Pinpoint the cell where the given text exists, returning its (X, Y) midpoint coordinate. 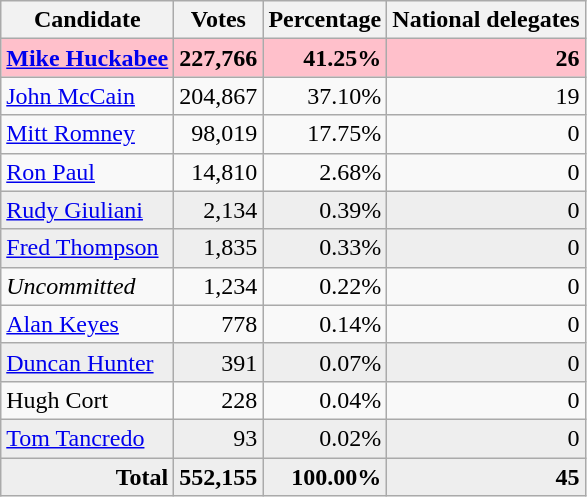
204,867 (218, 96)
Ron Paul (88, 172)
John McCain (88, 96)
37.10% (325, 96)
Rudy Giuliani (88, 210)
Total (88, 477)
41.25% (325, 58)
Votes (218, 20)
98,019 (218, 134)
0.02% (325, 438)
Hugh Cort (88, 400)
778 (218, 324)
0.07% (325, 362)
552,155 (218, 477)
19 (486, 96)
National delegates (486, 20)
26 (486, 58)
45 (486, 477)
228 (218, 400)
17.75% (325, 134)
0.14% (325, 324)
Alan Keyes (88, 324)
2,134 (218, 210)
0.33% (325, 248)
0.39% (325, 210)
1,234 (218, 286)
Duncan Hunter (88, 362)
1,835 (218, 248)
391 (218, 362)
2.68% (325, 172)
Mike Huckabee (88, 58)
Uncommitted (88, 286)
0.22% (325, 286)
227,766 (218, 58)
Candidate (88, 20)
100.00% (325, 477)
Fred Thompson (88, 248)
Percentage (325, 20)
93 (218, 438)
Tom Tancredo (88, 438)
0.04% (325, 400)
14,810 (218, 172)
Mitt Romney (88, 134)
